For the text-containing cell, return its midpoint in (x, y) coordinate format. 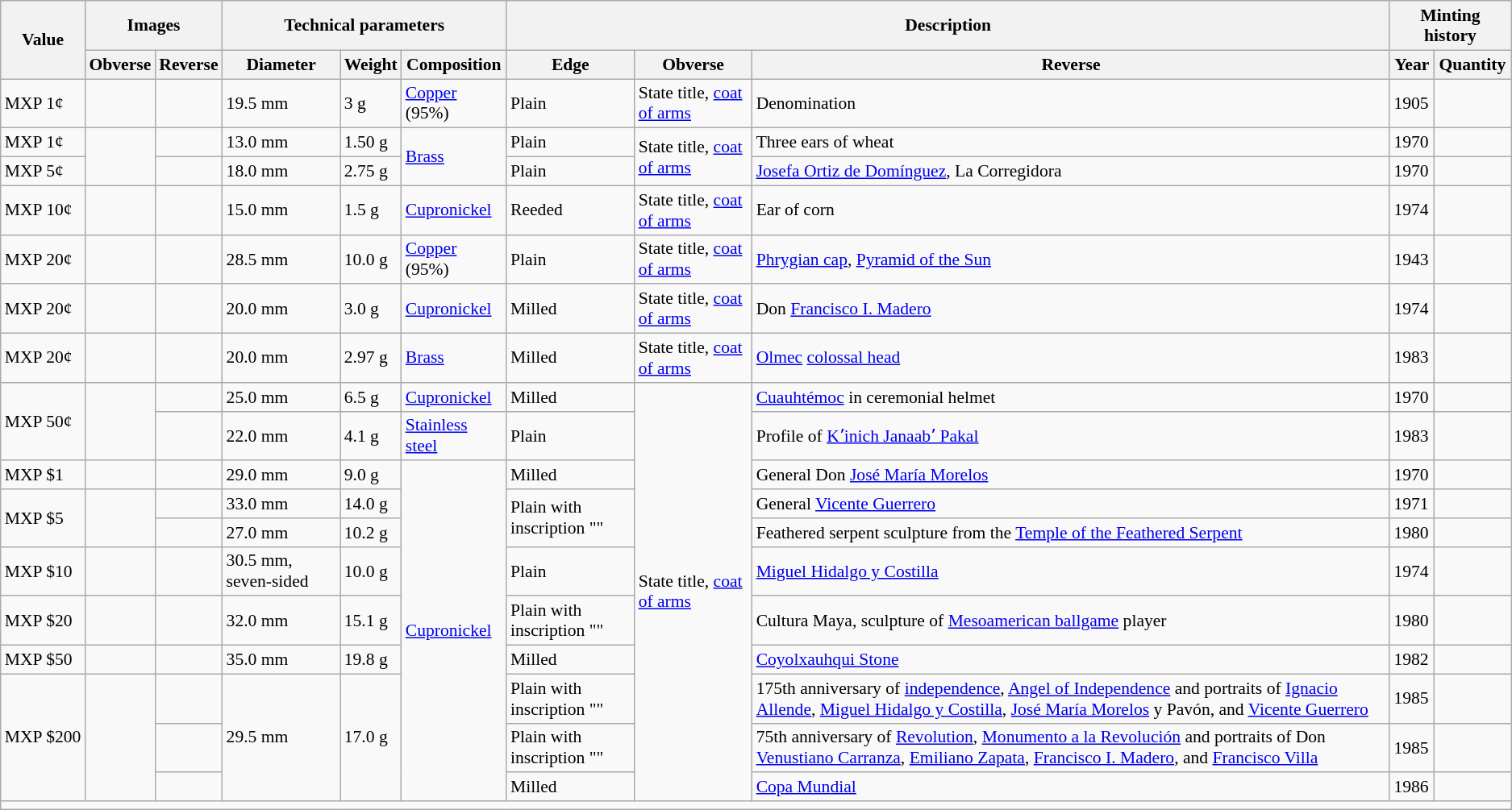
Olmec colossal head (1071, 358)
MXP $20 (44, 621)
Diameter (281, 64)
Phrygian cap, Pyramid of the Sun (1071, 260)
Composition (454, 64)
2.75 g (371, 172)
33.0 mm (281, 504)
Images (153, 26)
Coyolxauhqui Stone (1071, 660)
2.97 g (371, 358)
1982 (1411, 660)
6.5 g (371, 397)
Value (44, 40)
General Don José María Morelos (1071, 476)
MXP 5¢ (44, 172)
Cuauhtémoc in ceremonial helmet (1071, 397)
13.0 mm (281, 143)
1905 (1411, 103)
3 g (371, 103)
28.5 mm (281, 260)
1986 (1411, 787)
Stainless steel (454, 435)
Don Francisco I. Madero (1071, 309)
MXP $50 (44, 660)
Cultura Maya, sculpture of Mesoamerican ballgame player (1071, 621)
MXP $10 (44, 571)
Denomination (1071, 103)
MXP $200 (44, 737)
Minting history (1450, 26)
19.5 mm (281, 103)
18.0 mm (281, 172)
Weight (371, 64)
29.0 mm (281, 476)
Miguel Hidalgo y Costilla (1071, 571)
14.0 g (371, 504)
Reeded (571, 210)
1943 (1411, 260)
MXP $5 (44, 517)
Ear of corn (1071, 210)
Edge (571, 64)
1971 (1411, 504)
1.5 g (371, 210)
1.50 g (371, 143)
Quantity (1472, 64)
Josefa Ortiz de Domínguez, La Corregidora (1071, 172)
10.2 g (371, 533)
17.0 g (371, 737)
35.0 mm (281, 660)
4.1 g (371, 435)
19.8 g (371, 660)
MXP 50¢ (44, 422)
Technical parameters (364, 26)
30.5 mm, seven-sided (281, 571)
15.1 g (371, 621)
MXP 10¢ (44, 210)
Three ears of wheat (1071, 143)
MXP $1 (44, 476)
Profile of Kʼinich Janaabʼ Pakal (1071, 435)
Year (1411, 64)
9.0 g (371, 476)
Feathered serpent sculpture from the Temple of the Feathered Serpent (1071, 533)
Copa Mundial (1071, 787)
25.0 mm (281, 397)
3.0 g (371, 309)
22.0 mm (281, 435)
32.0 mm (281, 621)
General Vicente Guerrero (1071, 504)
29.5 mm (281, 737)
15.0 mm (281, 210)
Description (948, 26)
27.0 mm (281, 533)
